Pinpoint the cell where the given text exists, returning its (x, y) midpoint coordinate. 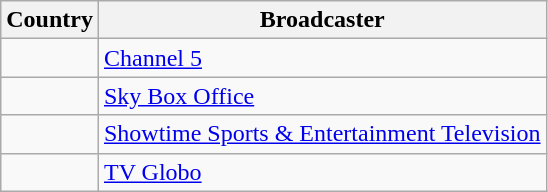
Country (50, 20)
TV Globo (322, 172)
Broadcaster (322, 20)
Sky Box Office (322, 96)
Showtime Sports & Entertainment Television (322, 134)
Channel 5 (322, 58)
